Pinpoint the cell where the given text exists, returning its [X, Y] midpoint coordinate. 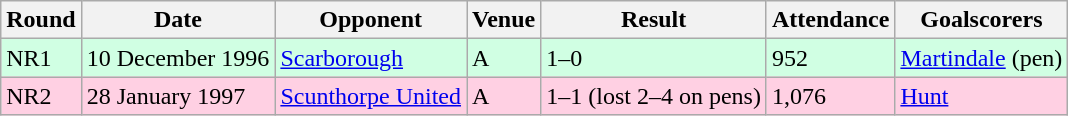
Date [178, 20]
Result [654, 20]
28 January 1997 [178, 96]
Round [41, 20]
Venue [504, 20]
NR2 [41, 96]
Attendance [830, 20]
10 December 1996 [178, 58]
1–0 [654, 58]
952 [830, 58]
Goalscorers [982, 20]
Martindale (pen) [982, 58]
Scarborough [371, 58]
Opponent [371, 20]
NR1 [41, 58]
Hunt [982, 96]
1,076 [830, 96]
1–1 (lost 2–4 on pens) [654, 96]
Scunthorpe United [371, 96]
